Extract the (x, y) coordinate from the center of the cell holding the provided text.  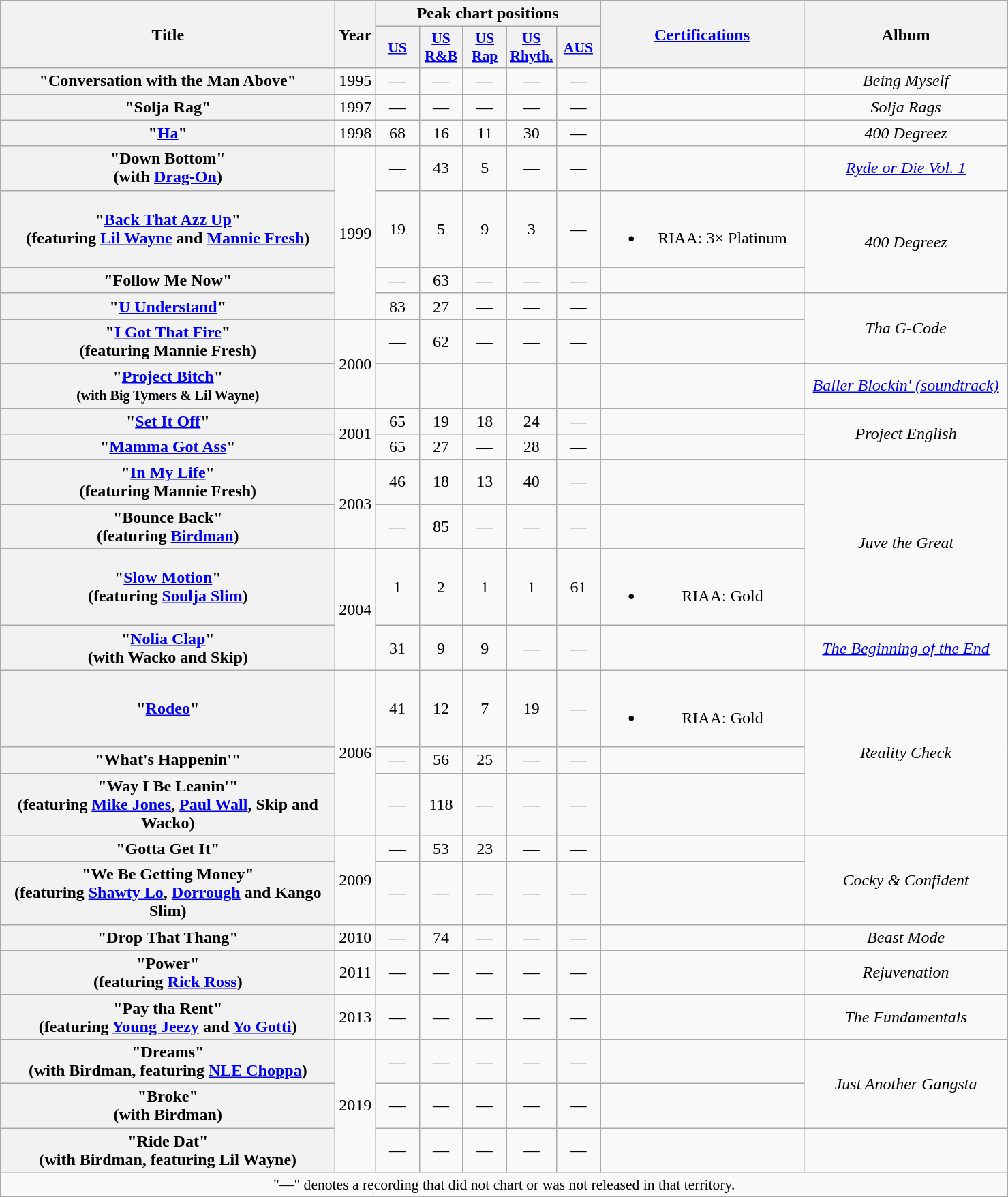
68 (397, 133)
USR&B (441, 48)
118 (441, 804)
"Dreams"(with Birdman, featuring NLE Choppa) (168, 1061)
"Back That Azz Up"(featuring Lil Wayne and Mannie Fresh) (168, 229)
1995 (356, 81)
Peak chart positions (488, 14)
US (397, 48)
USRap (485, 48)
61 (578, 588)
62 (441, 341)
"Ha" (168, 133)
Solja Rags (906, 107)
RIAA: 3× Platinum (702, 229)
The Beginning of the End (906, 648)
"Nolia Clap"(with Wacko and Skip) (168, 648)
2000 (356, 363)
"Solja Rag" (168, 107)
"What's Happenin'" (168, 760)
16 (441, 133)
13 (485, 483)
40 (532, 483)
"Way I Be Leanin'"(featuring Mike Jones, Paul Wall, Skip and Wacko) (168, 804)
Beast Mode (906, 937)
Certifications (702, 34)
63 (441, 280)
"Drop That Thang" (168, 937)
Rejuvenation (906, 972)
Year (356, 34)
"Pay tha Rent"(featuring Young Jeezy and Yo Gotti) (168, 1017)
24 (532, 421)
1997 (356, 107)
46 (397, 483)
43 (441, 168)
2019 (356, 1106)
2013 (356, 1017)
7 (485, 709)
2004 (356, 609)
53 (441, 849)
Ryde or Die Vol. 1 (906, 168)
"Rodeo" (168, 709)
2003 (356, 504)
"Project Bitch"(with Big Tymers & Lil Wayne) (168, 386)
2 (441, 588)
"Conversation with the Man Above" (168, 81)
"U Understand" (168, 306)
"Slow Motion"(featuring Soulja Slim) (168, 588)
"Set It Off" (168, 421)
Baller Blockin' (soundtrack) (906, 386)
"In My Life"(featuring Mannie Fresh) (168, 483)
"Down Bottom"(with Drag-On) (168, 168)
11 (485, 133)
USRhyth. (532, 48)
3 (532, 229)
85 (441, 526)
2011 (356, 972)
2001 (356, 434)
Title (168, 34)
"—" denotes a recording that did not chart or was not released in that territory. (504, 1185)
Cocky & Confident (906, 880)
2006 (356, 753)
Just Another Gangsta (906, 1083)
"I Got That Fire"(featuring Mannie Fresh) (168, 341)
Tha G-Code (906, 329)
30 (532, 133)
74 (441, 937)
"Power"(featuring Rick Ross) (168, 972)
"Broke"(with Birdman) (168, 1106)
1999 (356, 232)
31 (397, 648)
56 (441, 760)
25 (485, 760)
"Mamma Got Ass" (168, 447)
Juve the Great (906, 543)
83 (397, 306)
41 (397, 709)
2009 (356, 880)
Project English (906, 434)
Being Myself (906, 81)
28 (532, 447)
2010 (356, 937)
12 (441, 709)
"Bounce Back"(featuring Birdman) (168, 526)
"Gotta Get It" (168, 849)
The Fundamentals (906, 1017)
1998 (356, 133)
Album (906, 34)
"Ride Dat"(with Birdman, featuring Lil Wayne) (168, 1149)
"We Be Getting Money"(featuring Shawty Lo, Dorrough and Kango Slim) (168, 893)
AUS (578, 48)
Reality Check (906, 753)
"Follow Me Now" (168, 280)
23 (485, 849)
